Find where the given text appears and provide that cell's center as [X, Y] coordinate. 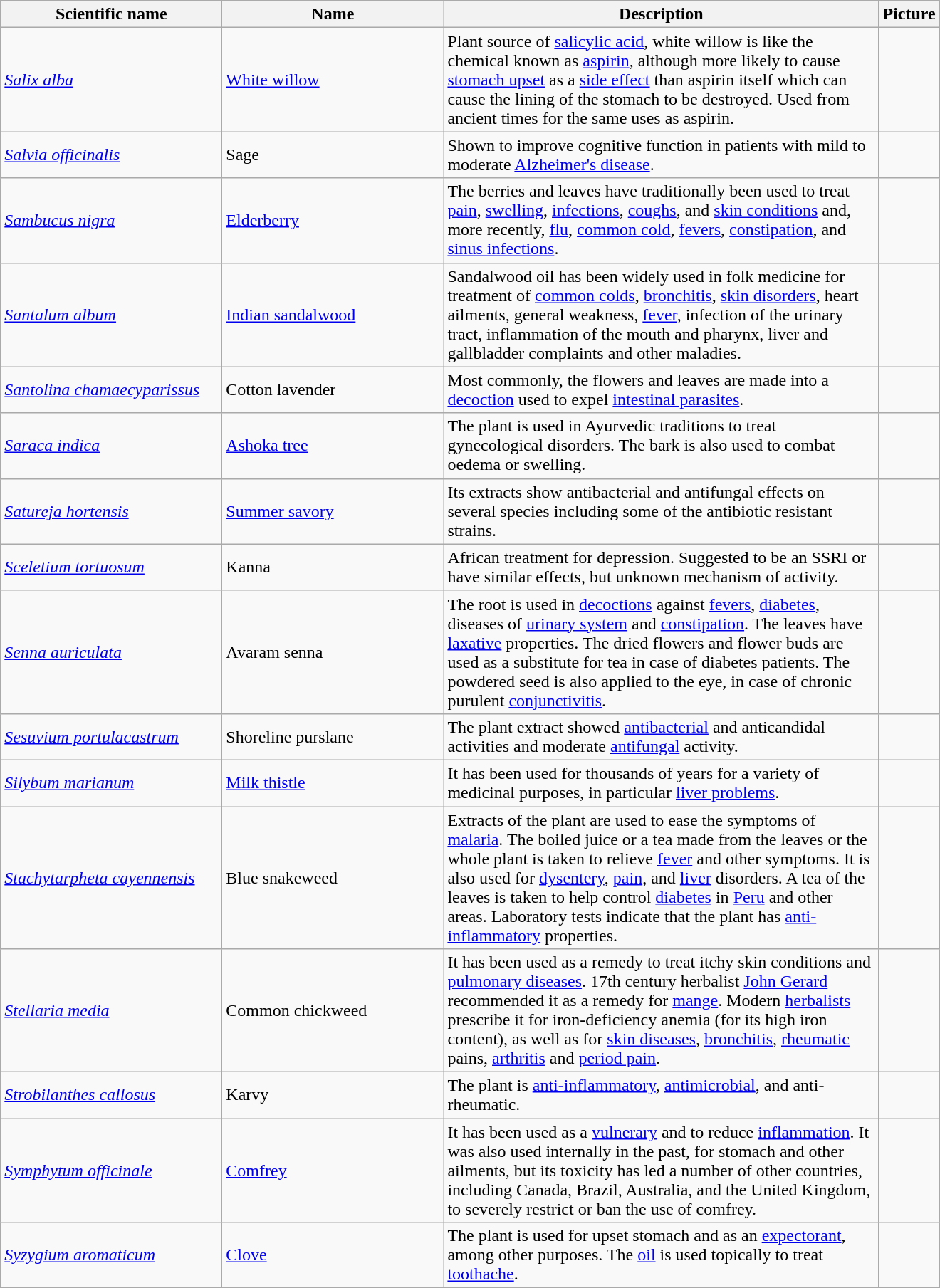
The plant is used for upset stomach and as an expectorant, among other purposes. The oil is used topically to treat toothache. [661, 1255]
Cotton lavender [333, 390]
Syzygium aromaticum [111, 1255]
Salix alba [111, 80]
The plant is used in Ayurvedic traditions to treat gynecological disorders. The bark is also used to combat oedema or swelling. [661, 446]
Sambucus nigra [111, 221]
Silybum marianum [111, 783]
Its extracts show antibacterial and antifungal effects on several species including some of the antibiotic resistant strains. [661, 511]
Name [333, 14]
Santolina chamaecyparissus [111, 390]
Milk thistle [333, 783]
Kanna [333, 567]
Picture [909, 14]
Avaram senna [333, 652]
Senna auriculata [111, 652]
Salvia officinalis [111, 155]
It has been used for thousands of years for a variety of medicinal purposes, in particular liver problems. [661, 783]
Strobilanthes callosus [111, 1095]
Santalum album [111, 315]
Symphytum officinale [111, 1171]
Elderberry [333, 221]
Sesuvium portulacastrum [111, 736]
Stachytarpheta cayennensis [111, 877]
Description [661, 14]
White willow [333, 80]
Comfrey [333, 1171]
Clove [333, 1255]
Shown to improve cognitive function in patients with mild to moderate Alzheimer's disease. [661, 155]
Sage [333, 155]
Indian sandalwood [333, 315]
The plant extract showed antibacterial and anticandidal activities and moderate antifungal activity. [661, 736]
Summer savory [333, 511]
Shoreline purslane [333, 736]
The plant is anti-inflammatory, antimicrobial, and anti-rheumatic. [661, 1095]
Satureja hortensis [111, 511]
Ashoka tree [333, 446]
Sceletium tortuosum [111, 567]
Scientific name [111, 14]
Most commonly, the flowers and leaves are made into a decoction used to expel intestinal parasites. [661, 390]
Common chickweed [333, 1011]
Stellaria media [111, 1011]
Blue snakeweed [333, 877]
Saraca indica [111, 446]
African treatment for depression. Suggested to be an SSRI or have similar effects, but unknown mechanism of activity. [661, 567]
Karvy [333, 1095]
